Pinpoint the cell where the given text exists, returning its (x, y) midpoint coordinate. 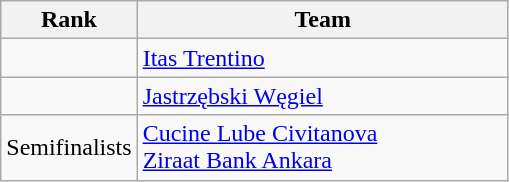
Cucine Lube Civitanova Ziraat Bank Ankara (322, 148)
Jastrzębski Węgiel (322, 96)
Team (322, 20)
Semifinalists (69, 148)
Rank (69, 20)
Itas Trentino (322, 58)
